For the text-containing cell, return its midpoint in (x, y) coordinate format. 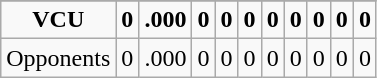
VCU (58, 20)
Opponents (58, 58)
